Extract the [x, y] coordinate from the center of the cell holding the provided text.  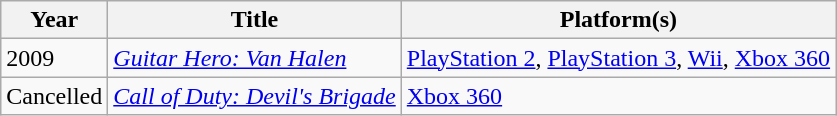
Year [54, 20]
Guitar Hero: Van Halen [254, 58]
PlayStation 2, PlayStation 3, Wii, Xbox 360 [618, 58]
Xbox 360 [618, 96]
Cancelled [54, 96]
Title [254, 20]
Platform(s) [618, 20]
2009 [54, 58]
Call of Duty: Devil's Brigade [254, 96]
